Pinpoint the cell where the given text exists, returning its [x, y] midpoint coordinate. 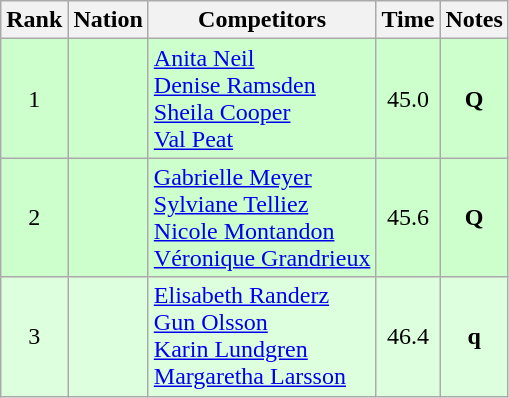
3 [34, 336]
Anita NeilDenise RamsdenSheila CooperVal Peat [262, 98]
q [474, 336]
Elisabeth RanderzGun OlssonKarin LundgrenMargaretha Larsson [262, 336]
Nation [108, 20]
46.4 [408, 336]
Gabrielle MeyerSylviane TelliezNicole MontandonVéronique Grandrieux [262, 218]
2 [34, 218]
Competitors [262, 20]
Time [408, 20]
45.0 [408, 98]
Notes [474, 20]
Rank [34, 20]
1 [34, 98]
45.6 [408, 218]
